Locate the cell with the specified text and output its (x, y) center coordinate. 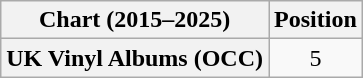
5 (316, 58)
Chart (2015–2025) (135, 20)
UK Vinyl Albums (OCC) (135, 58)
Position (316, 20)
